Detect which cell encompasses the target text, then output its (x, y) center coordinate. 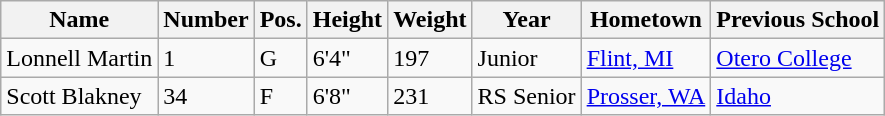
Idaho (798, 96)
Lonnell Martin (80, 58)
Year (526, 20)
Name (80, 20)
RS Senior (526, 96)
6'4" (347, 58)
Pos. (280, 20)
Flint, MI (646, 58)
34 (206, 96)
6'8" (347, 96)
Height (347, 20)
Junior (526, 58)
Number (206, 20)
Otero College (798, 58)
Hometown (646, 20)
1 (206, 58)
G (280, 58)
Previous School (798, 20)
Weight (430, 20)
231 (430, 96)
Prosser, WA (646, 96)
197 (430, 58)
Scott Blakney (80, 96)
F (280, 96)
